Return the (x, y) coordinate for the center point of the cell that contains the specified text.  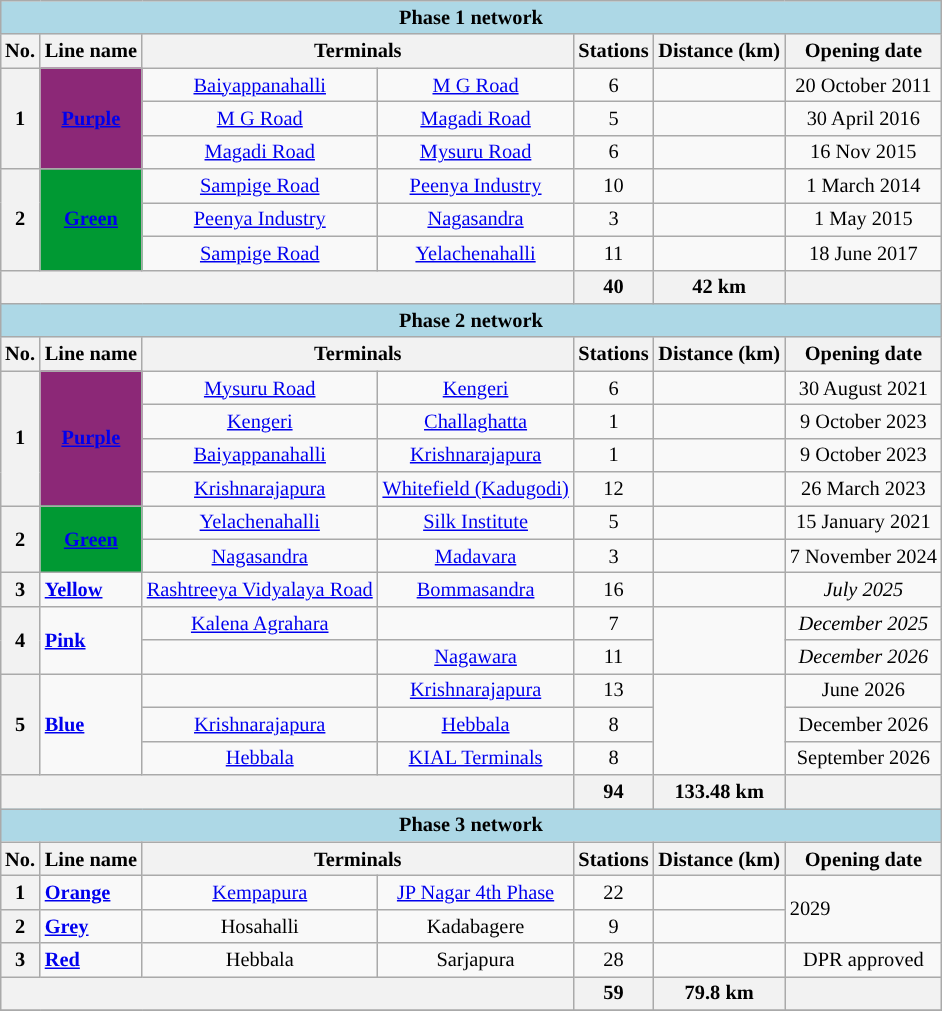
Bommasandra (476, 590)
13 (614, 691)
40 (614, 287)
18 June 2017 (864, 253)
15 January 2021 (864, 523)
Phase 1 network (471, 18)
7 (614, 624)
Pink (91, 640)
2029 (864, 910)
Blue (91, 724)
16 Nov 2015 (864, 152)
Sarjapura (476, 960)
July 2025 (864, 590)
September 2026 (864, 758)
Rashtreeya Vidyalaya Road (260, 590)
16 (614, 590)
Whitefield (Kadugodi) (476, 489)
Orange (91, 893)
Yellow (91, 590)
59 (614, 994)
Kalena Agrahara (260, 624)
7 November 2024 (864, 556)
Phase 3 network (471, 825)
December 2025 (864, 624)
30 April 2016 (864, 119)
94 (614, 792)
4 (20, 640)
Silk Institute (476, 523)
Red (91, 960)
Kadabagere (476, 926)
1 May 2015 (864, 220)
133.48 km (718, 792)
KIAL Terminals (476, 758)
1 March 2014 (864, 186)
42 km (718, 287)
10 (614, 186)
Phase 2 network (471, 321)
JP Nagar 4th Phase (476, 893)
30 August 2021 (864, 388)
12 (614, 489)
Nagawara (476, 657)
Hosahalli (260, 926)
Madavara (476, 556)
26 March 2023 (864, 489)
28 (614, 960)
20 October 2011 (864, 85)
June 2026 (864, 691)
Grey (91, 926)
DPR approved (864, 960)
22 (614, 893)
Challaghatta (476, 422)
9 (614, 926)
79.8 km (718, 994)
Kempapura (260, 893)
